From the cell containing the given text, extract its center point as (x, y) coordinate. 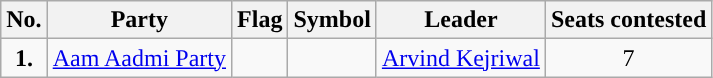
Flag (260, 20)
No. (24, 20)
Aam Aadmi Party (139, 58)
Leader (460, 20)
7 (628, 58)
Seats contested (628, 20)
Party (139, 20)
1. (24, 58)
Arvind Kejriwal (460, 58)
Symbol (332, 20)
